Scan for the cell matching the given text and deliver its (x, y) coordinate at center. 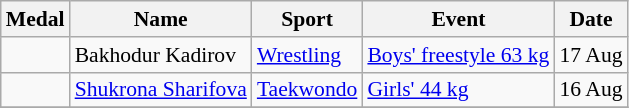
Bakhodur Kadirov (161, 55)
Medal (36, 19)
Boys' freestyle 63 kg (458, 55)
Name (161, 19)
Event (458, 19)
Date (590, 19)
Taekwondo (308, 90)
Shukrona Sharifova (161, 90)
Girls' 44 kg (458, 90)
17 Aug (590, 55)
16 Aug (590, 90)
Sport (308, 19)
Wrestling (308, 55)
